Return the [X, Y] coordinate for the center point of the cell that contains the specified text.  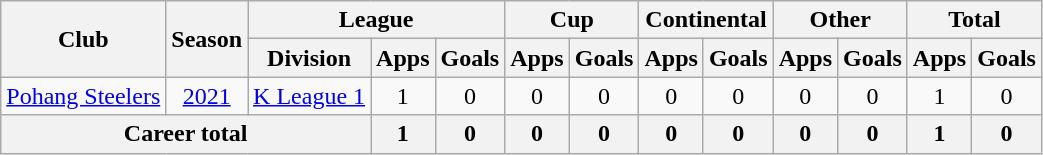
2021 [207, 96]
Division [310, 58]
Other [840, 20]
Continental [706, 20]
Career total [186, 134]
League [376, 20]
Total [974, 20]
K League 1 [310, 96]
Season [207, 39]
Cup [572, 20]
Pohang Steelers [84, 96]
Club [84, 39]
